Pinpoint the cell where the given text exists, returning its [x, y] midpoint coordinate. 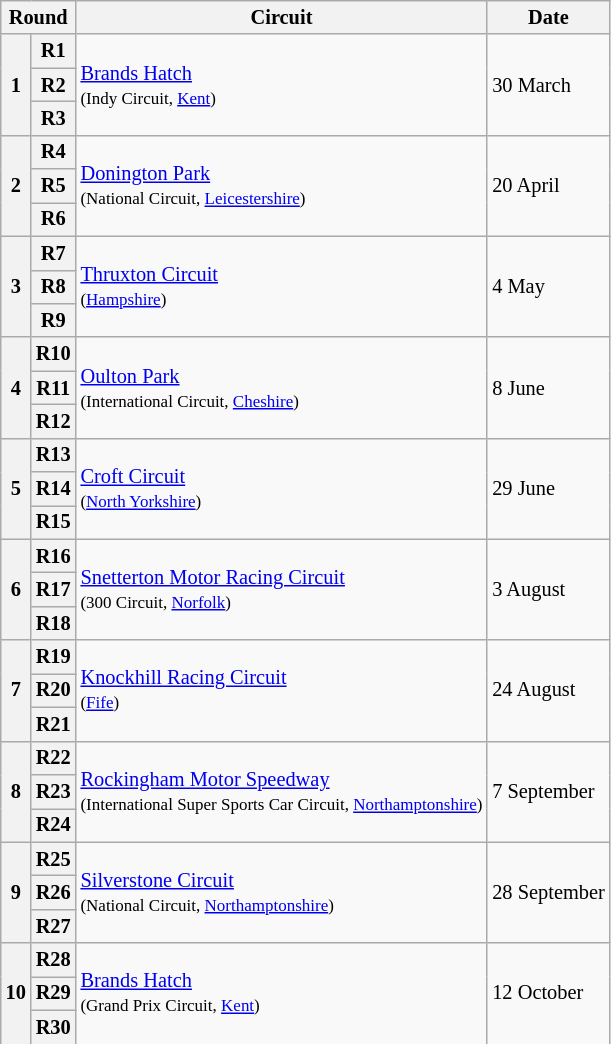
30 March [548, 84]
R5 [54, 186]
R8 [54, 287]
R27 [54, 926]
R9 [54, 320]
R26 [54, 892]
R7 [54, 253]
3 August [548, 590]
8 [16, 792]
R20 [54, 690]
3 [16, 286]
R4 [54, 152]
R21 [54, 724]
Circuit [282, 17]
28 September [548, 892]
Knockhill Racing Circuit(Fife) [282, 690]
R18 [54, 623]
R22 [54, 758]
Oulton Park(International Circuit, Cheshire) [282, 388]
R15 [54, 522]
7 [16, 690]
20 April [548, 186]
Brands Hatch(Indy Circuit, Kent) [282, 84]
Donington Park(National Circuit, Leicestershire) [282, 186]
Snetterton Motor Racing Circuit(300 Circuit, Norfolk) [282, 590]
R29 [54, 993]
29 June [548, 488]
Thruxton Circuit(Hampshire) [282, 286]
9 [16, 892]
Croft Circuit(North Yorkshire) [282, 488]
4 May [548, 286]
R28 [54, 960]
Brands Hatch(Grand Prix Circuit, Kent) [282, 994]
Silverstone Circuit(National Circuit, Northamptonshire) [282, 892]
R1 [54, 51]
5 [16, 488]
R19 [54, 657]
6 [16, 590]
Date [548, 17]
R10 [54, 354]
Round [38, 17]
R16 [54, 556]
10 [16, 994]
R13 [54, 455]
12 October [548, 994]
R25 [54, 859]
24 August [548, 690]
R12 [54, 421]
8 June [548, 388]
R17 [54, 589]
R11 [54, 388]
R3 [54, 118]
R30 [54, 1027]
7 September [548, 792]
R6 [54, 219]
2 [16, 186]
R14 [54, 489]
R24 [54, 825]
Rockingham Motor Speedway(International Super Sports Car Circuit, Northamptonshire) [282, 792]
R2 [54, 85]
4 [16, 388]
1 [16, 84]
R23 [54, 791]
